Scan for the cell matching the given text and deliver its (X, Y) coordinate at center. 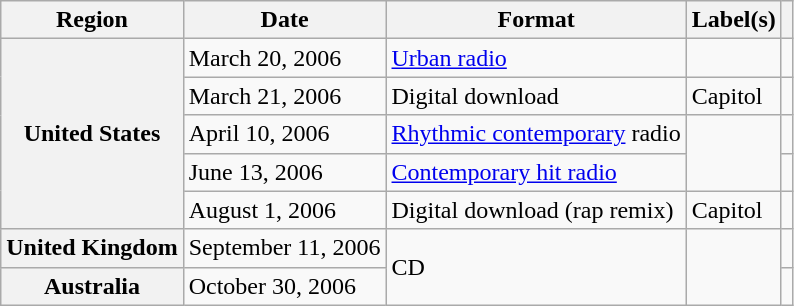
October 30, 2006 (284, 286)
United Kingdom (92, 248)
Urban radio (536, 58)
Format (536, 20)
March 21, 2006 (284, 96)
August 1, 2006 (284, 210)
Region (92, 20)
Label(s) (734, 20)
September 11, 2006 (284, 248)
United States (92, 134)
Contemporary hit radio (536, 172)
Digital download (rap remix) (536, 210)
Rhythmic contemporary radio (536, 134)
June 13, 2006 (284, 172)
CD (536, 267)
April 10, 2006 (284, 134)
Australia (92, 286)
Date (284, 20)
Digital download (536, 96)
March 20, 2006 (284, 58)
